Determine the (X, Y) coordinate at the center of the cell enclosing the given text.  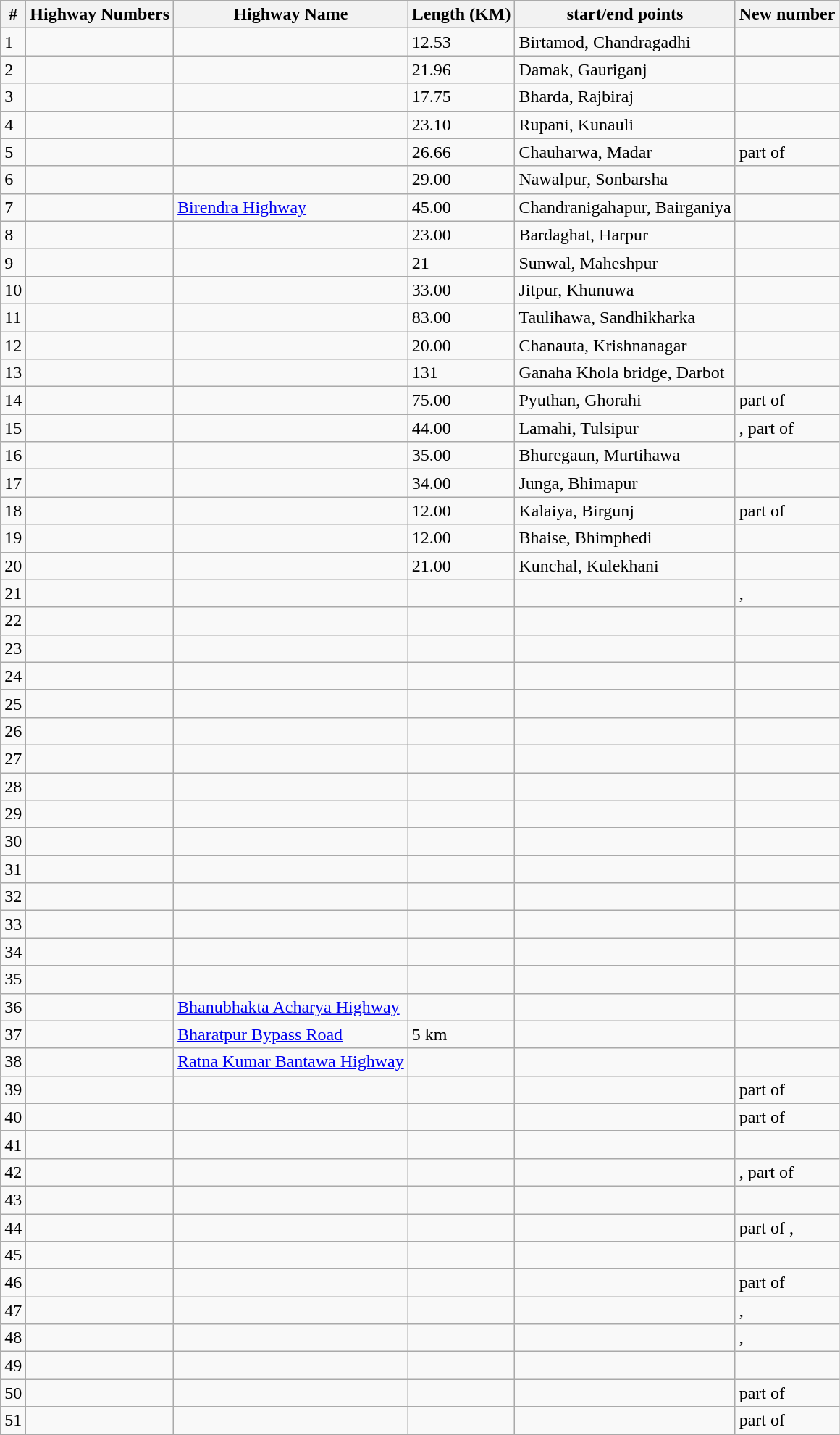
Bhanubhakta Acharya Highway (291, 1007)
44 (13, 1228)
Bharatpur Bypass Road (291, 1034)
20.00 (461, 346)
Sunwal, Maheshpur (625, 262)
2 (13, 70)
131 (461, 373)
23 (13, 648)
12.53 (461, 42)
Kalaiya, Birgunj (625, 511)
Highway Name (291, 14)
34.00 (461, 483)
5 (13, 152)
Chanauta, Krishnanagar (625, 346)
Chandranigahapur, Bairganiya (625, 207)
3 (13, 97)
46 (13, 1283)
33 (13, 924)
26.66 (461, 152)
50 (13, 1393)
4 (13, 125)
15 (13, 428)
Bhuregaun, Murtihawa (625, 456)
22 (13, 621)
Taulihawa, Sandhikharka (625, 317)
45.00 (461, 207)
34 (13, 952)
35.00 (461, 456)
Nawalpur, Sonbarsha (625, 180)
start/end points (625, 14)
43 (13, 1200)
Pyuthan, Ghorahi (625, 401)
29.00 (461, 180)
27 (13, 758)
Chauharwa, Madar (625, 152)
21.96 (461, 70)
31 (13, 869)
18 (13, 511)
Length (KM) (461, 14)
Highway Numbers (100, 14)
Lamahi, Tulsipur (625, 428)
25 (13, 703)
Kunchal, Kulekhani (625, 566)
Ratna Kumar Bantawa Highway (291, 1062)
23.10 (461, 125)
8 (13, 235)
33.00 (461, 290)
New number (787, 14)
23.00 (461, 235)
12 (13, 346)
29 (13, 814)
# (13, 14)
36 (13, 1007)
Birendra Highway (291, 207)
Rupani, Kunauli (625, 125)
9 (13, 262)
39 (13, 1089)
83.00 (461, 317)
41 (13, 1145)
75.00 (461, 401)
11 (13, 317)
Birtamod, Chandragadhi (625, 42)
20 (13, 566)
17 (13, 483)
Junga, Bhimapur (625, 483)
6 (13, 180)
10 (13, 290)
48 (13, 1338)
Ganaha Khola bridge, Darbot (625, 373)
7 (13, 207)
16 (13, 456)
51 (13, 1421)
38 (13, 1062)
Jitpur, Khunuwa (625, 290)
21.00 (461, 566)
1 (13, 42)
Bhaise, Bhimphedi (625, 538)
17.75 (461, 97)
45 (13, 1255)
Bardaghat, Harpur (625, 235)
35 (13, 979)
40 (13, 1117)
26 (13, 731)
Bharda, Rajbiraj (625, 97)
44.00 (461, 428)
part of , (787, 1228)
13 (13, 373)
47 (13, 1310)
28 (13, 786)
Damak, Gauriganj (625, 70)
49 (13, 1365)
19 (13, 538)
32 (13, 897)
5 km (461, 1034)
14 (13, 401)
24 (13, 676)
30 (13, 842)
42 (13, 1172)
37 (13, 1034)
